Scan for the cell matching the given text and deliver its [x, y] coordinate at center. 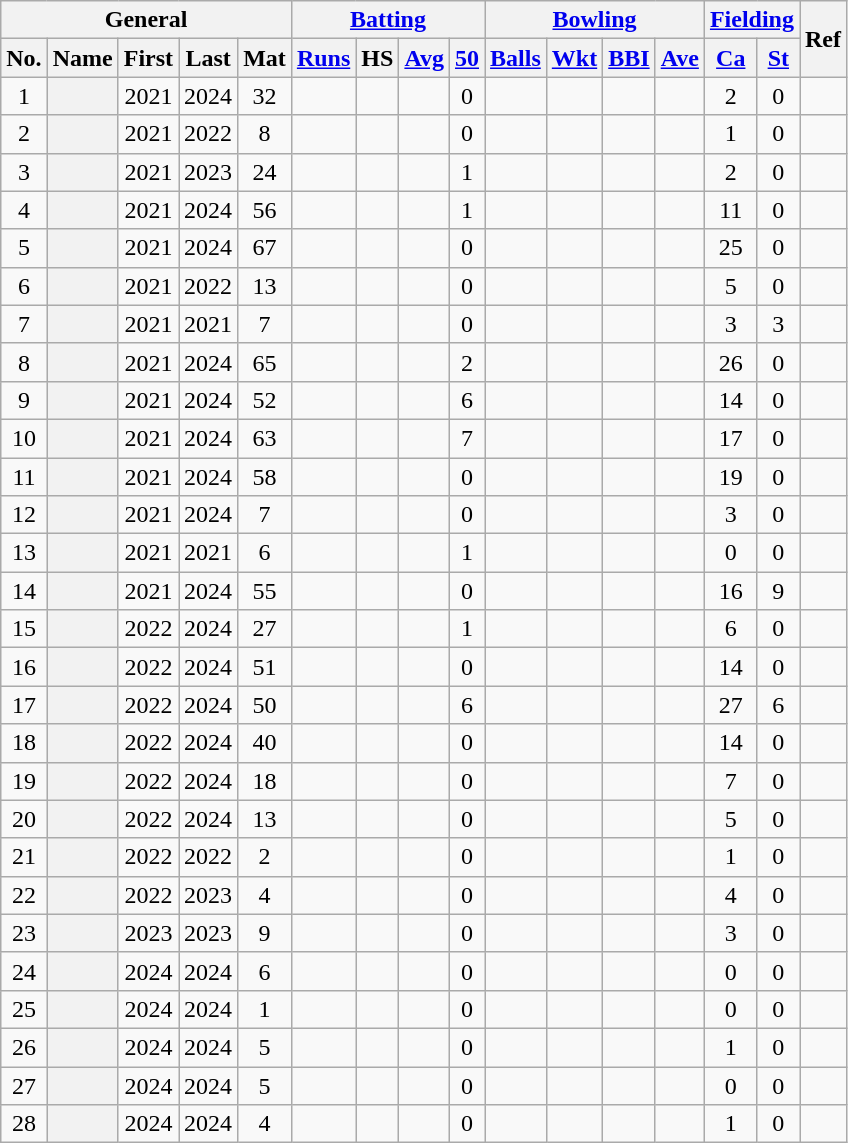
Last [208, 58]
58 [265, 477]
HS [378, 58]
Bowling [595, 20]
Runs [323, 58]
21 [24, 857]
23 [24, 933]
28 [24, 1124]
Ave [680, 58]
Mat [265, 58]
Name [82, 58]
12 [24, 515]
Ref [824, 39]
15 [24, 629]
65 [265, 362]
Fielding [752, 20]
BBI [629, 58]
First [148, 58]
Ca [730, 58]
52 [265, 400]
General [146, 20]
St [778, 58]
32 [265, 96]
10 [24, 438]
51 [265, 667]
Balls [516, 58]
Avg [424, 58]
20 [24, 819]
56 [265, 210]
22 [24, 895]
67 [265, 248]
40 [265, 743]
Batting [388, 20]
Wkt [574, 58]
55 [265, 591]
No. [24, 58]
63 [265, 438]
